From the cell containing the given text, extract its center point as (x, y) coordinate. 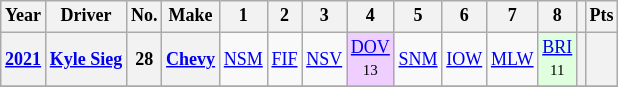
SNM (418, 59)
2 (284, 16)
FIF (284, 59)
MLW (512, 59)
Make (191, 16)
Pts (602, 16)
28 (144, 59)
Kyle Sieg (86, 59)
8 (558, 16)
7 (512, 16)
DOV13 (371, 59)
1 (243, 16)
4 (371, 16)
6 (464, 16)
BRI11 (558, 59)
Chevy (191, 59)
Driver (86, 16)
3 (324, 16)
Year (24, 16)
NSM (243, 59)
5 (418, 16)
2021 (24, 59)
No. (144, 16)
NSV (324, 59)
IOW (464, 59)
